Return the (x, y) coordinate for the center point of the cell that contains the specified text.  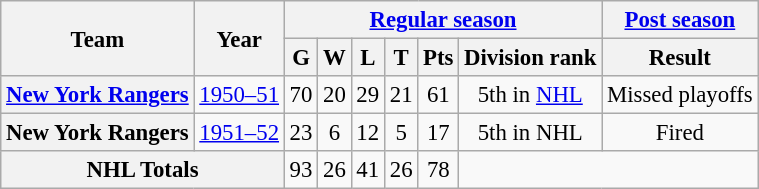
Missed playoffs (680, 95)
Division rank (530, 58)
NHL Totals (143, 170)
Result (680, 58)
93 (300, 170)
Regular season (442, 20)
Fired (680, 133)
Post season (680, 20)
78 (438, 170)
L (368, 58)
T (400, 58)
21 (400, 95)
23 (300, 133)
Pts (438, 58)
6 (334, 133)
41 (368, 170)
61 (438, 95)
29 (368, 95)
1950–51 (239, 95)
70 (300, 95)
W (334, 58)
Year (239, 38)
17 (438, 133)
G (300, 58)
1951–52 (239, 133)
5 (400, 133)
12 (368, 133)
20 (334, 95)
Team (98, 38)
